Search for the cell housing the specified text and yield its [x, y] center coordinate. 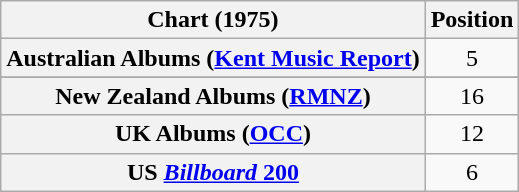
Chart (1975) [213, 20]
UK Albums (OCC) [213, 134]
12 [472, 134]
US Billboard 200 [213, 172]
6 [472, 172]
Position [472, 20]
Australian Albums (Kent Music Report) [213, 58]
New Zealand Albums (RMNZ) [213, 96]
5 [472, 58]
16 [472, 96]
